Return [X, Y] of the center of cell containing provided text 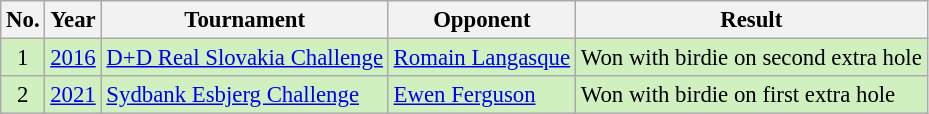
1 [23, 58]
D+D Real Slovakia Challenge [244, 58]
Opponent [482, 20]
Sydbank Esbjerg Challenge [244, 95]
Tournament [244, 20]
2 [23, 95]
2016 [73, 58]
Result [751, 20]
No. [23, 20]
Won with birdie on second extra hole [751, 58]
Ewen Ferguson [482, 95]
Year [73, 20]
2021 [73, 95]
Won with birdie on first extra hole [751, 95]
Romain Langasque [482, 58]
